Detect which cell encompasses the target text, then output its (X, Y) center coordinate. 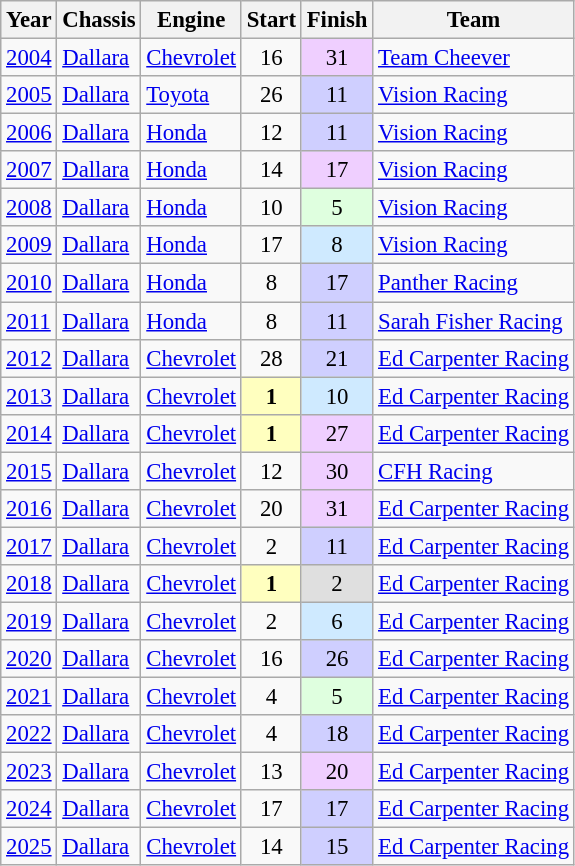
Toyota (191, 95)
2012 (29, 358)
2006 (29, 133)
2013 (29, 396)
2008 (29, 208)
Team Cheever (474, 58)
15 (336, 847)
Year (29, 20)
Chassis (99, 20)
Engine (191, 20)
2020 (29, 659)
2009 (29, 245)
Sarah Fisher Racing (474, 321)
2015 (29, 471)
2011 (29, 321)
CFH Racing (474, 471)
2019 (29, 621)
2010 (29, 283)
2016 (29, 509)
28 (271, 358)
13 (271, 772)
2021 (29, 697)
2004 (29, 58)
Panther Racing (474, 283)
2024 (29, 809)
Team (474, 20)
Start (271, 20)
2022 (29, 734)
2023 (29, 772)
6 (336, 621)
2018 (29, 584)
27 (336, 433)
2017 (29, 546)
2007 (29, 170)
2014 (29, 433)
18 (336, 734)
2005 (29, 95)
30 (336, 471)
Finish (336, 20)
2025 (29, 847)
21 (336, 358)
